Return the [X, Y] coordinate for the center point of the cell that contains the specified text.  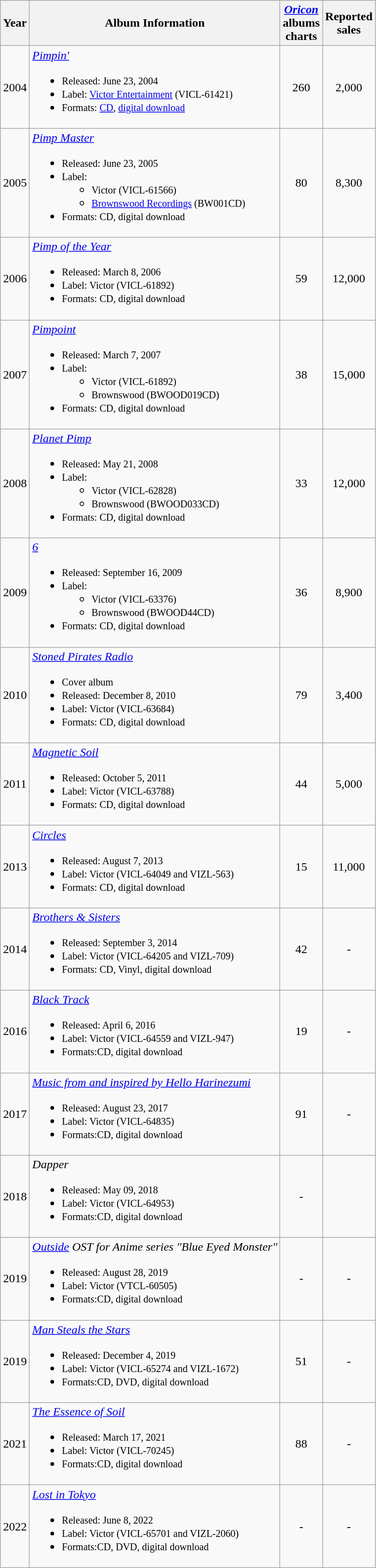
91 [301, 1114]
PimpointReleased: March 7, 2007Label:Victor (VICL-61892)Brownswood (BWOOD019CD)Formats: CD, digital download [155, 374]
DapperReleased: May 09, 2018Label: Victor (VICL-64953)Formats:CD, digital download [155, 1196]
Year [15, 23]
88 [301, 1444]
2004 [15, 87]
Album Information [155, 23]
Planet PimpReleased: May 21, 2008Label:Victor (VICL-62828)Brownswood (BWOOD033CD)Formats: CD, digital download [155, 484]
8,300 [349, 183]
2009 [15, 592]
2013 [15, 867]
The Essence of SoilReleased: March 17, 2021Label: Victor (VICL-70245)Formats:CD, digital download [155, 1444]
2021 [15, 1444]
2005 [15, 183]
80 [301, 183]
Stoned Pirates RadioCover albumReleased: December 8, 2010Label: Victor (VICL-63684)Formats: CD, digital download [155, 695]
260 [301, 87]
Brothers & SistersReleased: September 3, 2014Label: Victor (VICL-64205 and VIZL-709)Formats: CD, Vinyl, digital download [155, 949]
15,000 [349, 374]
Lost in TokyoReleased: June 8, 2022Label: Victor (VICL-65701 and VIZL-2060)Formats:CD, DVD, digital download [155, 1526]
3,400 [349, 695]
11,000 [349, 867]
44 [301, 784]
2018 [15, 1196]
Oriconalbumscharts [301, 23]
Magnetic SoilReleased: October 5, 2011Label: Victor (VICL-63788)Formats: CD, digital download [155, 784]
15 [301, 867]
2011 [15, 784]
5,000 [349, 784]
Black TrackReleased: April 6, 2016Label: Victor (VICL-64559 and VIZL-947)Formats:CD, digital download [155, 1032]
38 [301, 374]
33 [301, 484]
Pimp MasterReleased: June 23, 2005Label:Victor (VICL-61566)Brownswood Recordings (BW001CD)Formats: CD, digital download [155, 183]
2010 [15, 695]
2007 [15, 374]
59 [301, 278]
2008 [15, 484]
Pimp of the YearReleased: March 8, 2006Label: Victor (VICL-61892)Formats: CD, digital download [155, 278]
2016 [15, 1032]
Outside OST for Anime series "Blue Eyed Monster"Released: August 28, 2019Label: Victor (VTCL-60505)Formats:CD, digital download [155, 1279]
2022 [15, 1526]
36 [301, 592]
42 [301, 949]
Music from and inspired by Hello HarinezumiReleased: August 23, 2017Label: Victor (VICL-64835)Formats:CD, digital download [155, 1114]
2006 [15, 278]
6Released: September 16, 2009Label:Victor (VICL-63376)Brownswood (BWOOD44CD)Formats: CD, digital download [155, 592]
2017 [15, 1114]
19 [301, 1032]
Man Steals the StarsReleased: December 4, 2019Label: Victor (VICL-65274 and VIZL-1672)Formats:CD, DVD, digital download [155, 1361]
CirclesReleased: August 7, 2013Label: Victor (VICL-64049 and VIZL-563)Formats: CD, digital download [155, 867]
51 [301, 1361]
2,000 [349, 87]
8,900 [349, 592]
2014 [15, 949]
79 [301, 695]
Pimpin'Released: June 23, 2004Label: Victor Entertainment (VICL-61421)Formats: CD, digital download [155, 87]
Reportedsales [349, 23]
